For the text-containing cell, return its midpoint in [x, y] coordinate format. 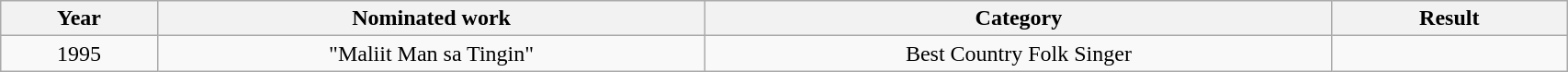
Result [1450, 18]
Year [79, 18]
Nominated work [432, 18]
Category [1019, 18]
1995 [79, 54]
"Maliit Man sa Tingin" [432, 54]
Best Country Folk Singer [1019, 54]
